Scan for the cell matching the given text and deliver its [x, y] coordinate at center. 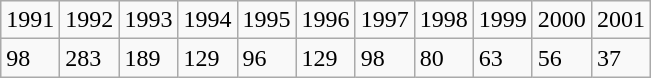
80 [444, 58]
1992 [90, 20]
1995 [266, 20]
283 [90, 58]
1994 [208, 20]
96 [266, 58]
1999 [502, 20]
1996 [326, 20]
1998 [444, 20]
2000 [562, 20]
63 [502, 58]
37 [620, 58]
1993 [148, 20]
1997 [384, 20]
2001 [620, 20]
189 [148, 58]
1991 [30, 20]
56 [562, 58]
